Capture the cell that displays the provided text and extract its [X, Y] central coordinate. 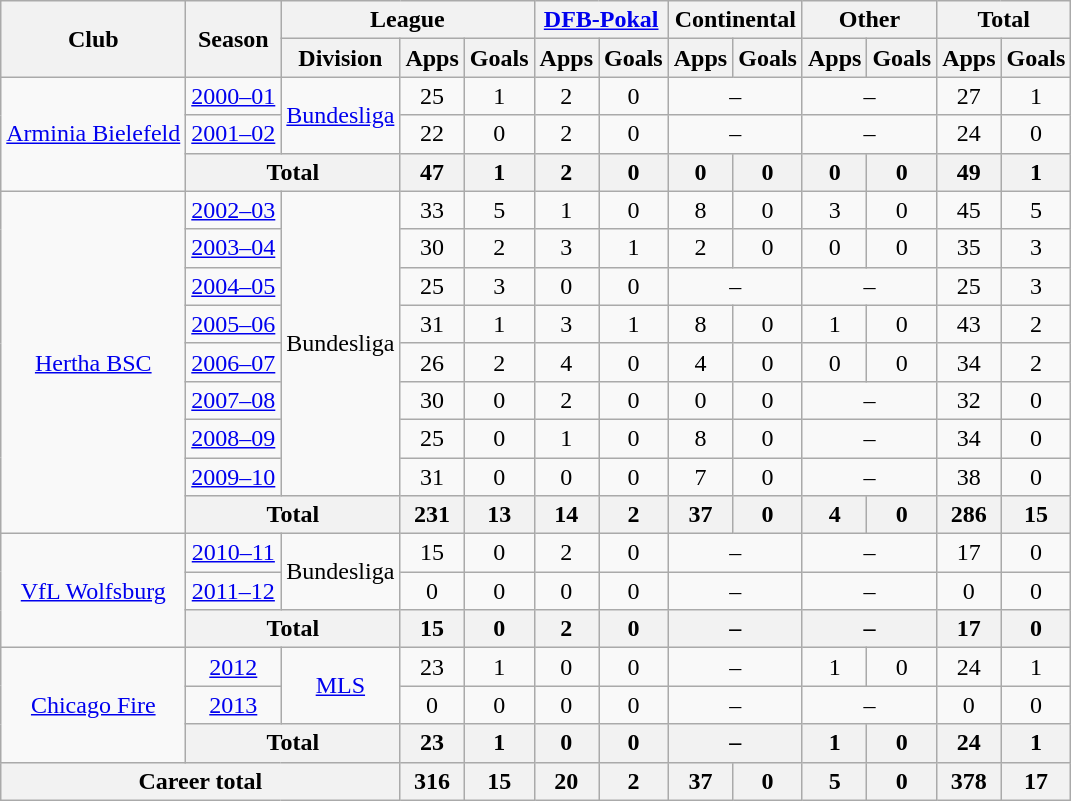
286 [969, 515]
45 [969, 210]
7 [700, 477]
Club [94, 39]
2011–12 [234, 591]
DFB-Pokal [601, 20]
2006–07 [234, 362]
2010–11 [234, 553]
43 [969, 324]
Season [234, 39]
League [408, 20]
2003–04 [234, 248]
47 [432, 172]
Arminia Bielefeld [94, 134]
49 [969, 172]
Career total [200, 781]
MLS [340, 686]
2013 [234, 705]
35 [969, 248]
22 [432, 134]
26 [432, 362]
13 [499, 515]
Division [340, 58]
VfL Wolfsburg [94, 591]
32 [969, 400]
2000–01 [234, 96]
14 [566, 515]
316 [432, 781]
Other [869, 20]
Hertha BSC [94, 362]
2012 [234, 667]
38 [969, 477]
231 [432, 515]
2004–05 [234, 286]
2008–09 [234, 438]
2001–02 [234, 134]
2005–06 [234, 324]
Chicago Fire [94, 705]
33 [432, 210]
2009–10 [234, 477]
2002–03 [234, 210]
378 [969, 781]
2007–08 [234, 400]
Continental [735, 20]
27 [969, 96]
20 [566, 781]
